Search for the cell housing the specified text and yield its (X, Y) center coordinate. 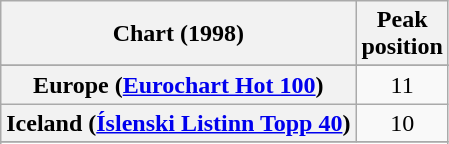
Iceland (Íslenski Listinn Topp 40) (178, 123)
10 (402, 123)
Chart (1998) (178, 34)
Peakposition (402, 34)
11 (402, 85)
Europe (Eurochart Hot 100) (178, 85)
